Capture the cell that displays the provided text and extract its [X, Y] central coordinate. 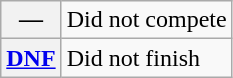
Did not finish [146, 58]
Did not compete [146, 20]
DNF [31, 58]
— [31, 20]
